Return the (X, Y) coordinate for the center point of the cell that contains the specified text.  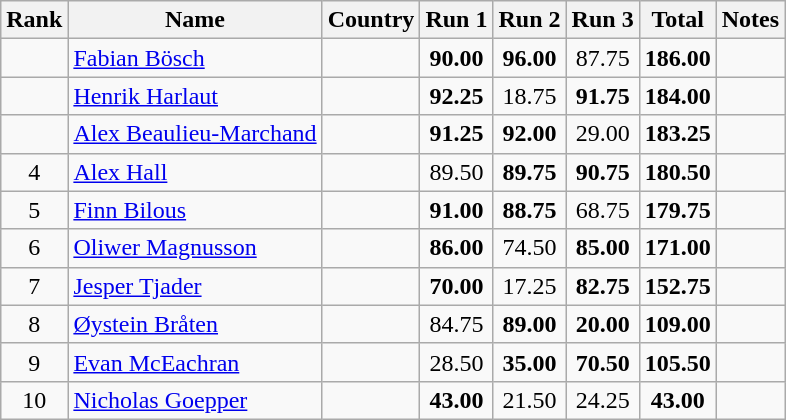
35.00 (530, 362)
5 (34, 210)
Fabian Bösch (195, 58)
86.00 (456, 248)
180.50 (678, 172)
17.25 (530, 286)
28.50 (456, 362)
10 (34, 400)
Run 3 (602, 20)
Notes (750, 20)
Country (371, 20)
Nicholas Goepper (195, 400)
8 (34, 324)
21.50 (530, 400)
Total (678, 20)
105.50 (678, 362)
74.50 (530, 248)
Finn Bilous (195, 210)
18.75 (530, 96)
70.00 (456, 286)
29.00 (602, 134)
96.00 (530, 58)
90.75 (602, 172)
68.75 (602, 210)
24.25 (602, 400)
Evan McEachran (195, 362)
Run 1 (456, 20)
91.75 (602, 96)
152.75 (678, 286)
6 (34, 248)
70.50 (602, 362)
9 (34, 362)
Alex Hall (195, 172)
91.00 (456, 210)
87.75 (602, 58)
89.50 (456, 172)
183.25 (678, 134)
92.25 (456, 96)
Øystein Bråten (195, 324)
Name (195, 20)
84.75 (456, 324)
88.75 (530, 210)
89.00 (530, 324)
186.00 (678, 58)
85.00 (602, 248)
171.00 (678, 248)
Jesper Tjader (195, 286)
Henrik Harlaut (195, 96)
90.00 (456, 58)
20.00 (602, 324)
Rank (34, 20)
Alex Beaulieu-Marchand (195, 134)
91.25 (456, 134)
184.00 (678, 96)
92.00 (530, 134)
82.75 (602, 286)
89.75 (530, 172)
4 (34, 172)
Run 2 (530, 20)
179.75 (678, 210)
Oliwer Magnusson (195, 248)
109.00 (678, 324)
7 (34, 286)
